For the text-containing cell, return its midpoint in [x, y] coordinate format. 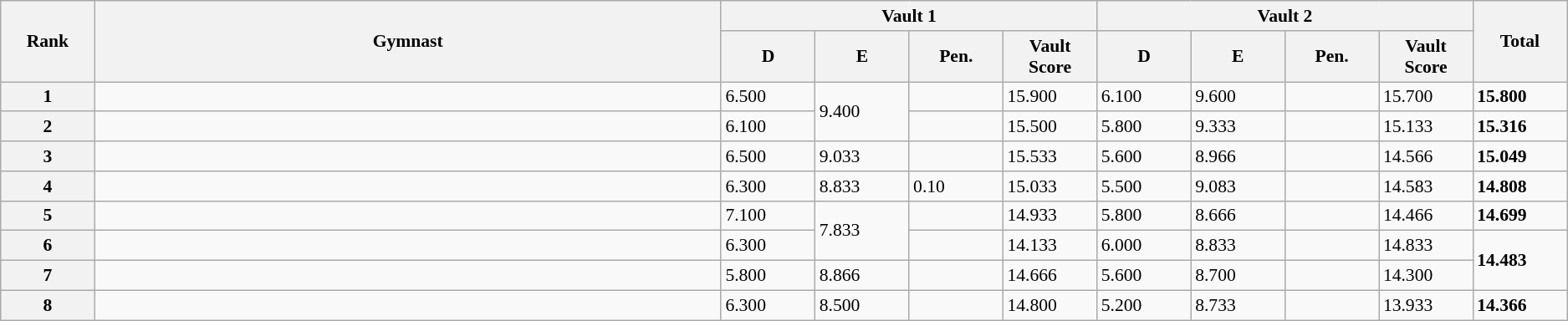
6.000 [1144, 246]
8 [48, 305]
8.666 [1238, 216]
15.700 [1426, 97]
0.10 [956, 186]
15.049 [1519, 156]
2 [48, 127]
9.600 [1238, 97]
Total [1519, 42]
14.566 [1426, 156]
7.833 [862, 231]
9.333 [1238, 127]
7 [48, 276]
14.300 [1426, 276]
6 [48, 246]
13.933 [1426, 305]
15.533 [1050, 156]
9.033 [862, 156]
15.033 [1050, 186]
14.366 [1519, 305]
5.500 [1144, 186]
9.400 [862, 112]
14.466 [1426, 216]
8.500 [862, 305]
7.100 [768, 216]
Rank [48, 42]
5.200 [1144, 305]
5 [48, 216]
15.500 [1050, 127]
8.733 [1238, 305]
15.133 [1426, 127]
14.833 [1426, 246]
4 [48, 186]
15.800 [1519, 97]
1 [48, 97]
8.866 [862, 276]
15.900 [1050, 97]
Vault 2 [1285, 16]
14.699 [1519, 216]
14.133 [1050, 246]
14.583 [1426, 186]
3 [48, 156]
14.800 [1050, 305]
Vault 1 [908, 16]
8.700 [1238, 276]
Gymnast [408, 42]
9.083 [1238, 186]
14.933 [1050, 216]
8.966 [1238, 156]
14.483 [1519, 261]
14.808 [1519, 186]
14.666 [1050, 276]
15.316 [1519, 127]
